Return the (X, Y) coordinate for the center point of the cell that contains the specified text.  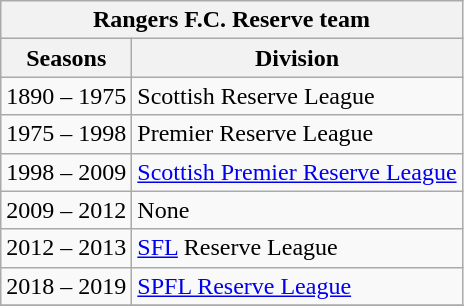
2012 – 2013 (66, 248)
2018 – 2019 (66, 286)
1975 – 1998 (66, 134)
Rangers F.C. Reserve team (232, 20)
Seasons (66, 58)
Scottish Premier Reserve League (297, 172)
1998 – 2009 (66, 172)
Scottish Reserve League (297, 96)
2009 – 2012 (66, 210)
None (297, 210)
SPFL Reserve League (297, 286)
SFL Reserve League (297, 248)
Division (297, 58)
Premier Reserve League (297, 134)
1890 – 1975 (66, 96)
